Return [X, Y] of the center of cell containing provided text 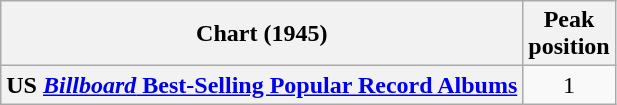
Peakposition [569, 34]
Chart (1945) [262, 34]
US Billboard Best-Selling Popular Record Albums [262, 85]
1 [569, 85]
